Return (X, Y) of the center of cell containing provided text 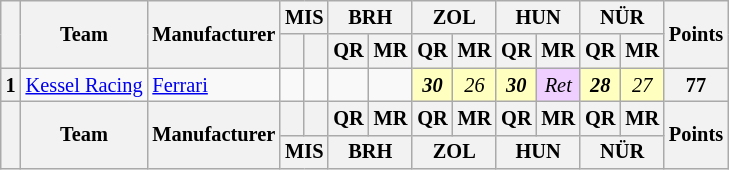
26 (475, 85)
Kessel Racing (84, 85)
Ret (558, 85)
77 (696, 85)
27 (642, 85)
Ferrari (214, 85)
28 (600, 85)
1 (11, 85)
